Return [X, Y] of the center of cell containing provided text 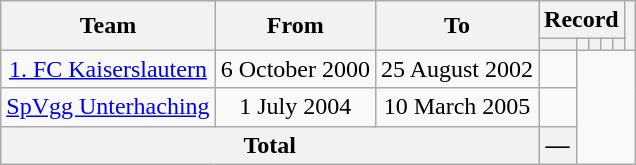
SpVgg Unterhaching [108, 107]
Team [108, 26]
From [295, 26]
Total [270, 145]
6 October 2000 [295, 69]
1. FC Kaiserslautern [108, 69]
Record [582, 20]
25 August 2002 [456, 69]
10 March 2005 [456, 107]
To [456, 26]
1 July 2004 [295, 107]
— [558, 145]
